For the text-containing cell, return its midpoint in (x, y) coordinate format. 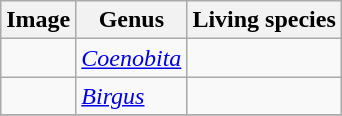
Genus (132, 20)
Coenobita (132, 58)
Living species (264, 20)
Image (38, 20)
Birgus (132, 96)
